Search for the cell housing the specified text and yield its [x, y] center coordinate. 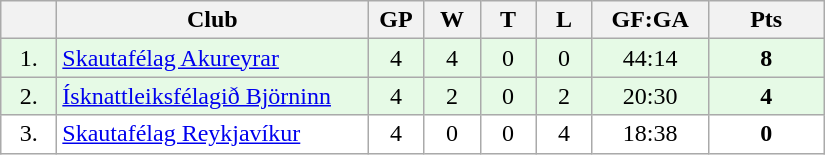
1. [29, 58]
44:14 [650, 58]
Skautafélag Reykjavíkur [212, 134]
20:30 [650, 96]
L [564, 20]
GP [396, 20]
GF:GA [650, 20]
Pts [766, 20]
3. [29, 134]
18:38 [650, 134]
8 [766, 58]
Club [212, 20]
W [452, 20]
T [508, 20]
2. [29, 96]
Ísknattleiksfélagið Björninn [212, 96]
Skautafélag Akureyrar [212, 58]
